Return the [x, y] coordinate for the center point of the cell that contains the specified text.  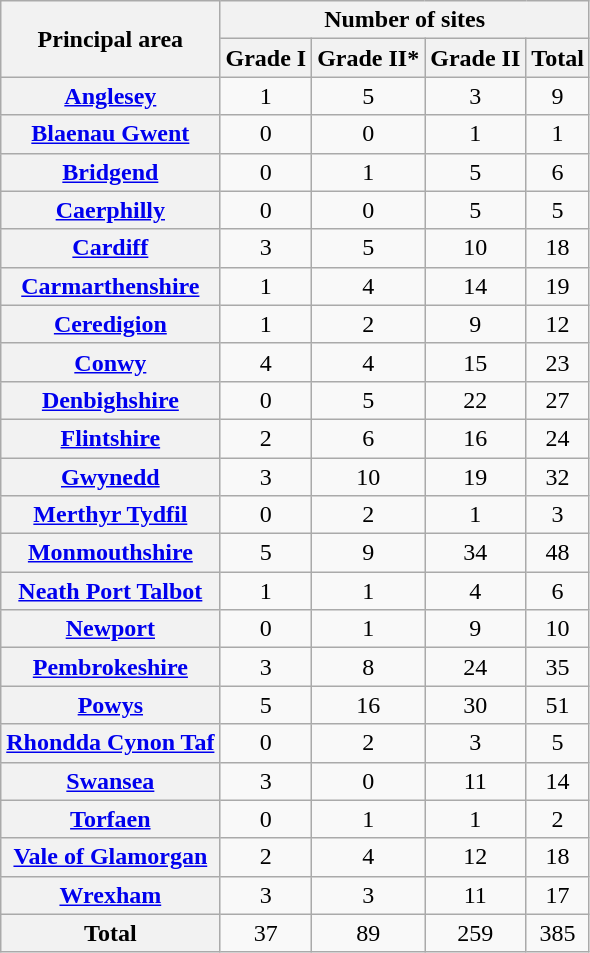
Powys [110, 705]
Carmarthenshire [110, 286]
Grade II [476, 58]
Conwy [110, 362]
15 [476, 362]
Swansea [110, 781]
35 [558, 667]
Number of sites [404, 20]
8 [368, 667]
Ceredigion [110, 324]
Blaenau Gwent [110, 134]
Neath Port Talbot [110, 591]
34 [476, 553]
Grade I [266, 58]
Denbighshire [110, 400]
32 [558, 477]
Newport [110, 629]
27 [558, 400]
259 [476, 933]
Flintshire [110, 438]
Monmouthshire [110, 553]
Merthyr Tydfil [110, 515]
385 [558, 933]
Pembrokeshire [110, 667]
89 [368, 933]
Anglesey [110, 96]
17 [558, 895]
Bridgend [110, 172]
51 [558, 705]
30 [476, 705]
Principal area [110, 39]
Wrexham [110, 895]
22 [476, 400]
Torfaen [110, 819]
48 [558, 553]
Vale of Glamorgan [110, 857]
Cardiff [110, 248]
Grade II* [368, 58]
Gwynedd [110, 477]
37 [266, 933]
Rhondda Cynon Taf [110, 743]
Caerphilly [110, 210]
23 [558, 362]
